Capture the cell that displays the provided text and extract its [X, Y] central coordinate. 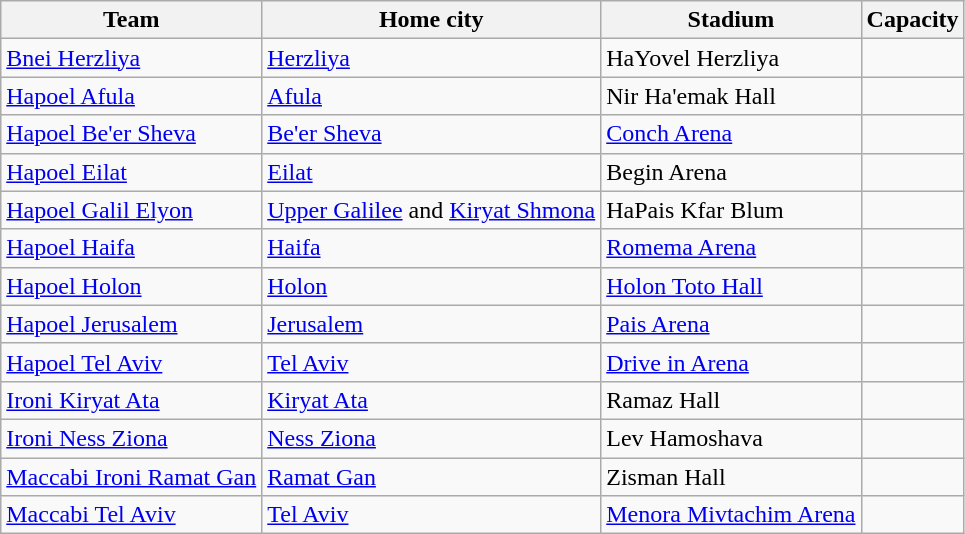
HaYovel Herzliya [731, 58]
Team [132, 20]
Be'er Sheva [432, 134]
Jerusalem [432, 324]
Hapoel Tel Aviv [132, 362]
Ironi Kiryat Ata [132, 400]
Bnei Herzliya [132, 58]
Holon [432, 286]
Pais Arena [731, 324]
Stadium [731, 20]
Home city [432, 20]
Haifa [432, 248]
Conch Arena [731, 134]
Lev Hamoshava [731, 438]
Upper Galilee and Kiryat Shmona [432, 210]
Maccabi Ironi Ramat Gan [132, 477]
Hapoel Galil Elyon [132, 210]
Zisman Hall [731, 477]
Nir Ha'emak Hall [731, 96]
Hapoel Afula [132, 96]
Hapoel Jerusalem [132, 324]
Ramaz Hall [731, 400]
Holon Toto Hall [731, 286]
Hapoel Be'er Sheva [132, 134]
Herzliya [432, 58]
Hapoel Haifa [132, 248]
Drive in Arena [731, 362]
Romema Arena [731, 248]
Kiryat Ata [432, 400]
HaPais Kfar Blum [731, 210]
Hapoel Holon [132, 286]
Ironi Ness Ziona [132, 438]
Hapoel Eilat [132, 172]
Menora Mivtachim Arena [731, 515]
Afula [432, 96]
Maccabi Tel Aviv [132, 515]
Ness Ziona [432, 438]
Begin Arena [731, 172]
Ramat Gan [432, 477]
Capacity [912, 20]
Eilat [432, 172]
